Return the [X, Y] coordinate for the center point of the cell that contains the specified text.  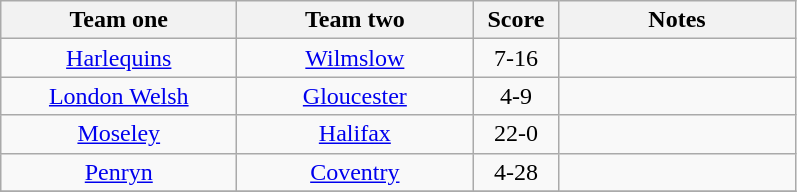
4-9 [516, 96]
London Welsh [119, 96]
Gloucester [355, 96]
Notes [677, 20]
Team one [119, 20]
Score [516, 20]
Penryn [119, 172]
Harlequins [119, 58]
Halifax [355, 134]
22-0 [516, 134]
Coventry [355, 172]
Wilmslow [355, 58]
Team two [355, 20]
7-16 [516, 58]
Moseley [119, 134]
4-28 [516, 172]
